For the text-containing cell, return its midpoint in (x, y) coordinate format. 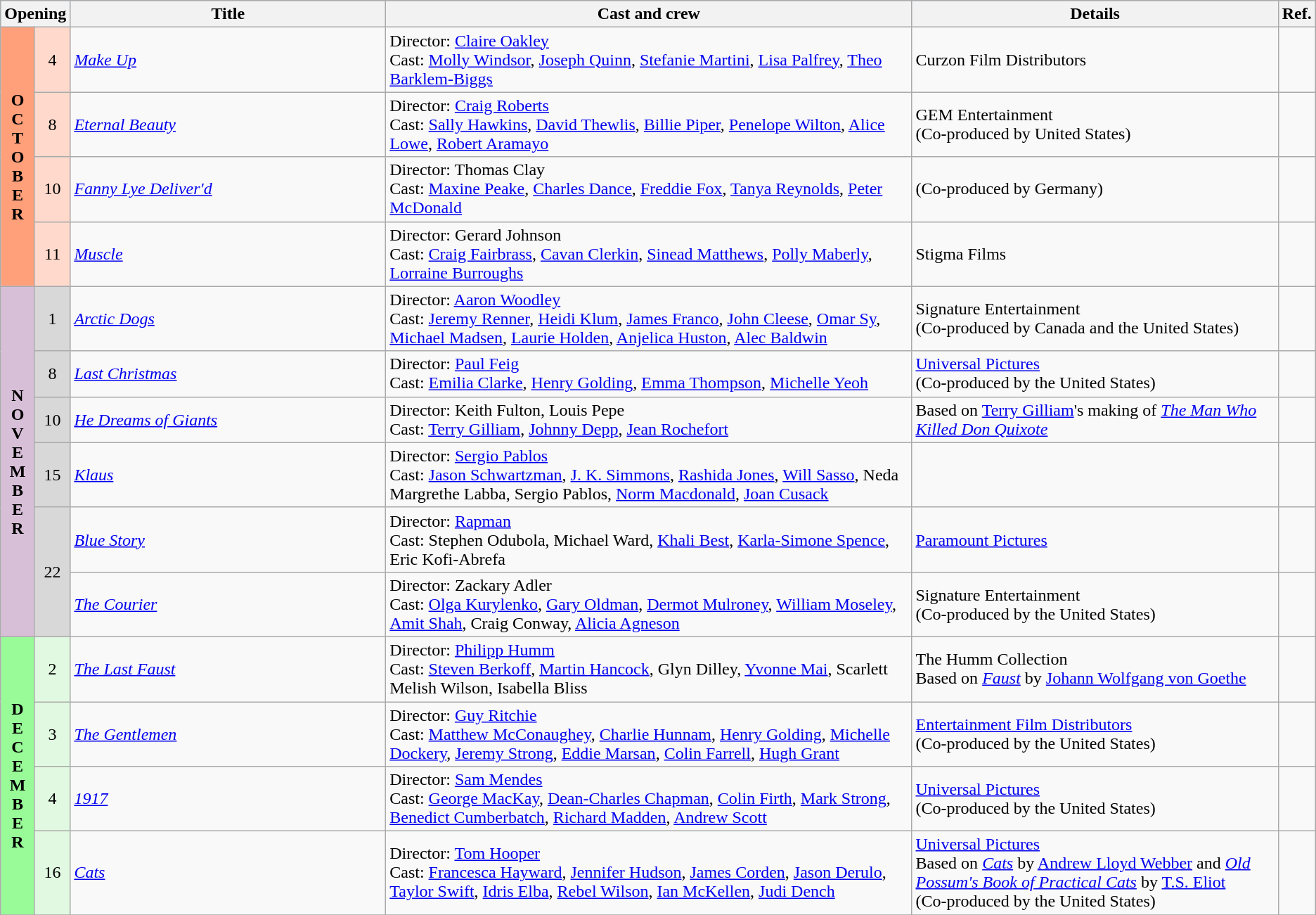
NOVEMBER (18, 461)
Signature Entertainment (Co-produced by Canada and the United States) (1095, 319)
Klaus (228, 475)
Stigma Films (1095, 254)
Entertainment Film Distributors (Co-produced by the United States) (1095, 734)
Director: Gerard Johnson Cast: Craig Fairbrass, Cavan Clerkin, Sinead Matthews, Polly Maberly, Lorraine Burroughs (649, 254)
16 (52, 874)
The Courier (228, 604)
DECEMBER (18, 775)
The Gentlemen (228, 734)
2 (52, 669)
Cats (228, 874)
Opening (35, 14)
(Co-produced by Germany) (1095, 189)
Ref. (1296, 14)
3 (52, 734)
Director: Paul Feig Cast: Emilia Clarke, Henry Golding, Emma Thompson, Michelle Yeoh (649, 374)
GEM Entertainment (Co-produced by United States) (1095, 124)
He Dreams of Giants (228, 419)
Director: Keith Fulton, Louis Pepe Cast: Terry Gilliam, Johnny Depp, Jean Rochefort (649, 419)
Director: Rapman Cast: Stephen Odubola, Michael Ward, Khali Best, Karla-Simone Spence, Eric Kofi-Abrefa (649, 539)
11 (52, 254)
Cast and crew (649, 14)
Based on Terry Gilliam's making of The Man Who Killed Don Quixote (1095, 419)
Director: Thomas Clay Cast: Maxine Peake, Charles Dance, Freddie Fox, Tanya Reynolds, Peter McDonald (649, 189)
Universal Pictures Based on Cats by Andrew Lloyd Webber and Old Possum's Book of Practical Cats by T.S. Eliot (Co-produced by the United States) (1095, 874)
Director: Sam Mendes Cast: George MacKay, Dean-Charles Chapman, Colin Firth, Mark Strong, Benedict Cumberbatch, Richard Madden, Andrew Scott (649, 799)
Make Up (228, 60)
Fanny Lye Deliver'd (228, 189)
Title (228, 14)
Director: Philipp Humm Cast: Steven Berkoff, Martin Hancock, Glyn Dilley, Yvonne Mai, Scarlett Melish Wilson, Isabella Bliss (649, 669)
22 (52, 572)
15 (52, 475)
1917 (228, 799)
Muscle (228, 254)
Details (1095, 14)
Eternal Beauty (228, 124)
Curzon Film Distributors (1095, 60)
Director: Craig Roberts Cast: Sally Hawkins, David Thewlis, Billie Piper, Penelope Wilton, Alice Lowe, Robert Aramayo (649, 124)
Paramount Pictures (1095, 539)
Last Christmas (228, 374)
Signature Entertainment (Co-produced by the United States) (1095, 604)
Arctic Dogs (228, 319)
Director: Claire Oakley Cast: Molly Windsor, Joseph Quinn, Stefanie Martini, Lisa Palfrey, Theo Barklem-Biggs (649, 60)
The Humm Collection Based on Faust by Johann Wolfgang von Goethe (1095, 669)
The Last Faust (228, 669)
Director: Zackary Adler Cast: Olga Kurylenko, Gary Oldman, Dermot Mulroney, William Moseley, Amit Shah, Craig Conway, Alicia Agneson (649, 604)
1 (52, 319)
OCTOBER (18, 157)
Blue Story (228, 539)
